Extract the [X, Y] coordinate from the center of the cell holding the provided text.  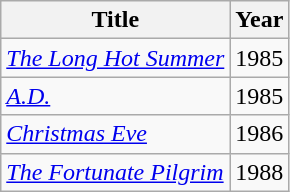
1986 [260, 134]
The Fortunate Pilgrim [116, 172]
The Long Hot Summer [116, 58]
1988 [260, 172]
Year [260, 20]
Christmas Eve [116, 134]
Title [116, 20]
A.D. [116, 96]
